Scan for the cell matching the given text and deliver its [X, Y] coordinate at center. 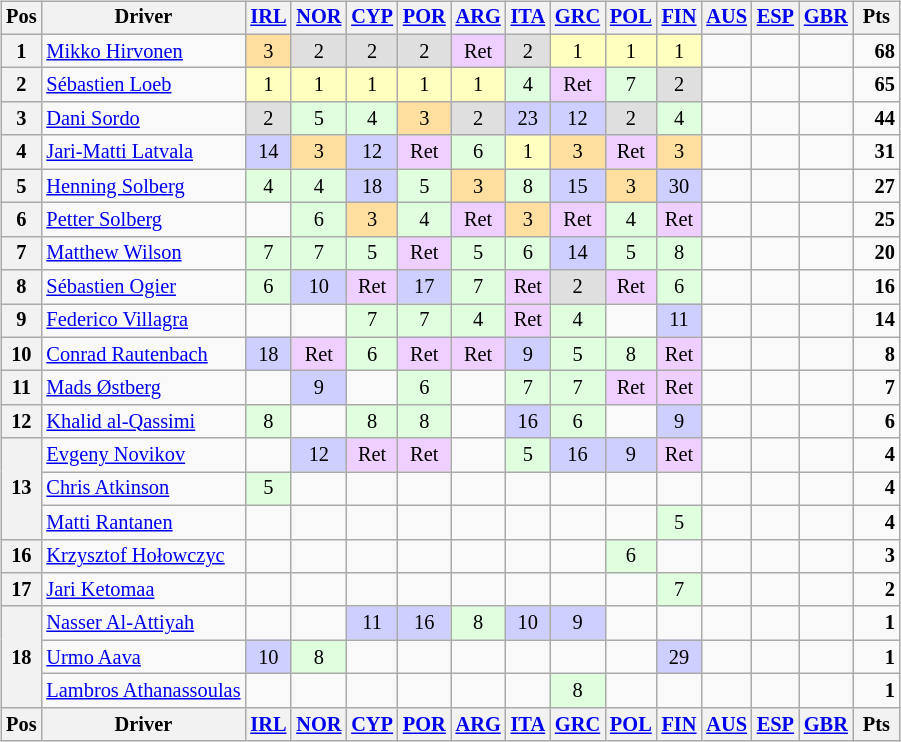
30 [680, 186]
Jari-Matti Latvala [143, 152]
Matti Rantanen [143, 522]
Mads Østberg [143, 388]
Conrad Rautenbach [143, 354]
Petter Solberg [143, 220]
65 [876, 85]
Sébastien Ogier [143, 287]
Chris Atkinson [143, 489]
Nasser Al-Attiyah [143, 623]
20 [876, 253]
23 [528, 119]
Dani Sordo [143, 119]
27 [876, 186]
68 [876, 51]
31 [876, 152]
29 [680, 657]
Jari Ketomaa [143, 590]
Matthew Wilson [143, 253]
Urmo Aava [143, 657]
Henning Solberg [143, 186]
25 [876, 220]
Federico Villagra [143, 321]
13 [21, 488]
Krzysztof Hołowczyc [143, 556]
Sébastien Loeb [143, 85]
Khalid al-Qassimi [143, 422]
15 [578, 186]
44 [876, 119]
Lambros Athanassoulas [143, 691]
Mikko Hirvonen [143, 51]
Evgeny Novikov [143, 455]
